Pinpoint the cell where the given text exists, returning its [x, y] midpoint coordinate. 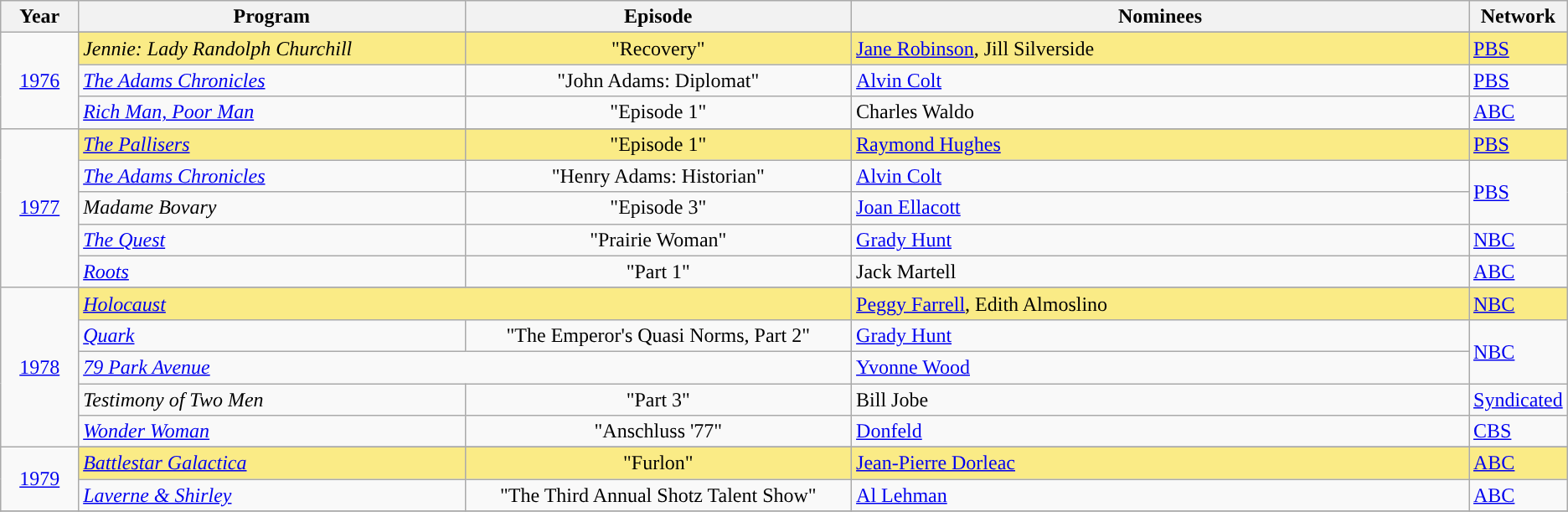
Program [271, 17]
Bill Jobe [1161, 400]
Year [40, 17]
Raymond Hughes [1161, 144]
Al Lehman [1161, 495]
79 Park Avenue [466, 367]
"Part 1" [658, 272]
Quark [271, 335]
"The Emperor's Quasi Norms, Part 2" [658, 335]
"Part 3" [658, 400]
1977 [40, 208]
Testimony of Two Men [271, 400]
Holocaust [466, 303]
"Anschluss '77" [658, 432]
"The Third Annual Shotz Talent Show" [658, 495]
1976 [40, 80]
Jennie: Lady Randolph Churchill [271, 49]
Network [1519, 17]
The Quest [271, 240]
"Prairie Woman" [658, 240]
Jane Robinson, Jill Silverside [1161, 49]
Wonder Woman [271, 432]
"Recovery" [658, 49]
Donfeld [1161, 432]
"Henry Adams: Historian" [658, 176]
Battlestar Galactica [271, 463]
1978 [40, 367]
Laverne & Shirley [271, 495]
"Episode 3" [658, 208]
Episode [658, 17]
Madame Bovary [271, 208]
Charles Waldo [1161, 112]
Peggy Farrell, Edith Almoslino [1161, 303]
The Pallisers [271, 144]
Jack Martell [1161, 272]
Joan Ellacott [1161, 208]
Jean-Pierre Dorleac [1161, 463]
CBS [1519, 432]
Roots [271, 272]
"John Adams: Diplomat" [658, 80]
Yvonne Wood [1161, 367]
Syndicated [1519, 400]
Nominees [1161, 17]
Rich Man, Poor Man [271, 112]
"Furlon" [658, 463]
1979 [40, 479]
